Extract the [x, y] coordinate from the center of the cell holding the provided text.  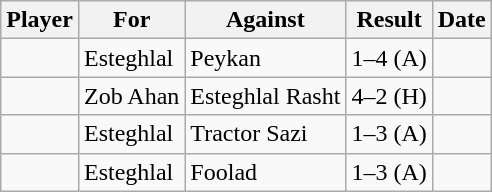
4–2 (H) [389, 96]
Date [462, 20]
Against [266, 20]
1–4 (A) [389, 58]
Foolad [266, 172]
Esteghlal Rasht [266, 96]
For [131, 20]
Tractor Sazi [266, 134]
Result [389, 20]
Player [40, 20]
Peykan [266, 58]
Zob Ahan [131, 96]
